Identify which cell holds the provided text, then report its (X, Y) central coordinate. 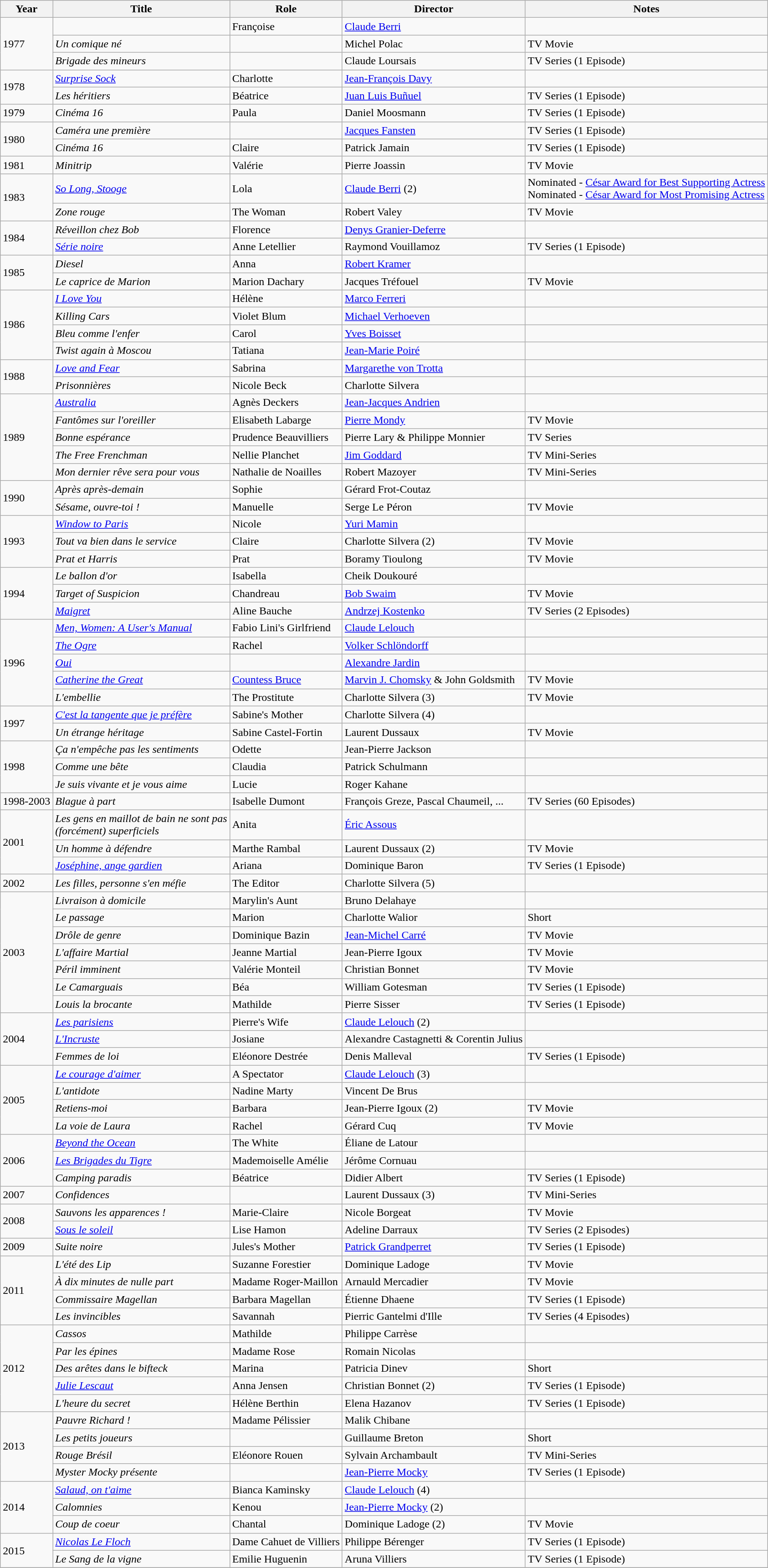
Robert Kramer (434, 264)
Les filles, personne s'en méfie (141, 883)
Denys Granier-Deferre (434, 229)
Sabrina (286, 368)
Role (286, 9)
Jim Goddard (434, 455)
Marvin J. Chomsky & John Goldsmith (434, 680)
Charlotte Silvera (434, 385)
Elena Hazanov (434, 1403)
1989 (26, 437)
Suzanne Forestier (286, 1264)
Love and Fear (141, 368)
1984 (26, 238)
Nicole Beck (286, 385)
Daniel Moosmann (434, 113)
La voie de Laura (141, 1126)
Serge Le Péron (434, 507)
Laurent Dussaux (3) (434, 1195)
Étienne Dhaene (434, 1299)
Pierre Joassin (434, 165)
1985 (26, 273)
Romain Nicolas (434, 1351)
Éliane de Latour (434, 1143)
Florence (286, 229)
Dominique Baron (434, 866)
Claude Berri (434, 26)
TV Series (4 Episodes) (646, 1316)
François Greze, Pascal Chaumeil, ... (434, 802)
Claude Lelouch (434, 628)
Dominique Bazin (286, 935)
I Love You (141, 299)
Ariana (286, 866)
Aruna Villiers (434, 1559)
Pierre Mondy (434, 420)
Dominique Ladoge (434, 1264)
Un comique né (141, 44)
Livraison à domicile (141, 900)
Nadine Marty (286, 1091)
Beyond the Ocean (141, 1143)
2006 (26, 1160)
2002 (26, 883)
Marthe Rambal (286, 848)
Maigret (141, 611)
Nathalie de Noailles (286, 472)
Les petits joueurs (141, 1438)
2014 (26, 1507)
Julie Lescaut (141, 1386)
Raymond Vouillamoz (434, 247)
À dix minutes de nulle part (141, 1282)
1993 (26, 541)
Manuelle (286, 507)
Notes (646, 9)
Claude Berri (2) (434, 189)
Countess Bruce (286, 680)
Patricia Dinev (434, 1369)
Gérard Cuq (434, 1126)
Charlotte Silvera (5) (434, 883)
L'heure du secret (141, 1403)
Mon dernier rêve sera pour vous (141, 472)
Pierre's Wife (286, 1021)
Emilie Huguenin (286, 1559)
Madame Pélissier (286, 1420)
Target of Suspicion (141, 593)
Chantal (286, 1524)
Lola (286, 189)
Philippe Bérenger (434, 1542)
Sabine's Mother (286, 715)
Anna (286, 264)
Les héritiers (141, 96)
Charlotte Walior (434, 918)
Isabella (286, 576)
Suite noire (141, 1247)
Eléonore Rouen (286, 1455)
Gérard Frot-Coutaz (434, 489)
Robert Valey (434, 212)
Men, Women: A User's Manual (141, 628)
Sous le soleil (141, 1230)
Fabio Lini's Girlfriend (286, 628)
2013 (26, 1446)
Dominique Ladoge (2) (434, 1524)
Prat et Harris (141, 559)
L'affaire Martial (141, 952)
Femmes de loi (141, 1056)
Tout va bien dans le service (141, 541)
Chandreau (286, 593)
L'embellie (141, 697)
1988 (26, 377)
Pierric Gantelmi d'Ille (434, 1316)
1980 (26, 139)
Des arêtes dans le bifteck (141, 1369)
Réveillon chez Bob (141, 229)
Marion Dachary (286, 281)
Nellie Planchet (286, 455)
Michel Polac (434, 44)
Claude Lelouch (2) (434, 1021)
Jacques Tréfouel (434, 281)
Péril imminent (141, 970)
2004 (26, 1039)
Tatiana (286, 351)
Bianca Kaminsky (286, 1490)
Charlotte Silvera (4) (434, 715)
Alexandre Jardin (434, 663)
Nicole Borgeat (434, 1212)
Caméra une première (141, 130)
Béa (286, 987)
Jérôme Cornuau (434, 1160)
Charlotte Silvera (3) (434, 697)
Hélène Berthin (286, 1403)
2012 (26, 1368)
Guillaume Breton (434, 1438)
Valérie Monteil (286, 970)
Après après-demain (141, 489)
Agnès Deckers (286, 403)
Les parisiens (141, 1021)
Jean-Pierre Mocky (2) (434, 1507)
Carol (286, 333)
Minitrip (141, 165)
Charlotte Silvera (2) (434, 541)
Prat (286, 559)
2011 (26, 1290)
Anne Letellier (286, 247)
Claudia (286, 766)
So Long, Stooge (141, 189)
Andrzej Kostenko (434, 611)
2001 (26, 843)
Isabelle Dumont (286, 802)
Jean-Pierre Igoux (434, 952)
Pierre Sisser (434, 1004)
Pauvre Richard ! (141, 1420)
Australia (141, 403)
Michael Verhoeven (434, 316)
2015 (26, 1550)
Camping paradis (141, 1178)
Sauvons les apparences ! (141, 1212)
Madame Rose (286, 1351)
TV Series (60 Episodes) (646, 802)
Myster Mocky présente (141, 1472)
Anita (286, 825)
Prisonnières (141, 385)
Sabine Castel-Fortin (286, 732)
Killing Cars (141, 316)
Twist again à Moscou (141, 351)
Drôle de genre (141, 935)
Jean-Pierre Mocky (434, 1472)
Marylin's Aunt (286, 900)
Denis Malleval (434, 1056)
Les invincibles (141, 1316)
Alexandre Castagnetti & Corentin Julius (434, 1039)
Lise Hamon (286, 1230)
Le Camarguais (141, 987)
Valérie (286, 165)
Catherine the Great (141, 680)
Laurent Dussaux (2) (434, 848)
L'antidote (141, 1091)
Bleu comme l'enfer (141, 333)
Jean-Marie Poiré (434, 351)
1998-2003 (26, 802)
Fantômes sur l'oreiller (141, 420)
William Gotesman (434, 987)
Yuri Mamin (434, 524)
Retiens-moi (141, 1108)
Nicolas Le Floch (141, 1542)
Louis la brocante (141, 1004)
Jean-François Davy (434, 78)
Claude Loursais (434, 61)
2007 (26, 1195)
Zone rouge (141, 212)
Je suis vivante et je vous aime (141, 784)
Le courage d'aimer (141, 1073)
Le caprice de Marion (141, 281)
Jean-Michel Carré (434, 935)
Nicole (286, 524)
2009 (26, 1247)
Boramy Tioulong (434, 559)
2005 (26, 1099)
Didier Albert (434, 1178)
1994 (26, 593)
Philippe Carrèse (434, 1333)
Prudence Beauvilliers (286, 437)
Juan Luis Buñuel (434, 96)
Margarethe von Trotta (434, 368)
1978 (26, 87)
Josiane (286, 1039)
Jules's Mother (286, 1247)
Coup de coeur (141, 1524)
A Spectator (286, 1073)
2008 (26, 1221)
Les Brigades du Tigre (141, 1160)
1979 (26, 113)
Brigade des mineurs (141, 61)
Charlotte (286, 78)
1981 (26, 165)
Claude Lelouch (3) (434, 1073)
Éric Assous (434, 825)
Eléonore Destrée (286, 1056)
Christian Bonnet (434, 970)
Lucie (286, 784)
Odette (286, 749)
Mademoiselle Amélie (286, 1160)
Patrick Schulmann (434, 766)
Adeline Darraux (434, 1230)
Volker Schlöndorff (434, 645)
1986 (26, 325)
Cheik Doukouré (434, 576)
Le ballon d'or (141, 576)
The Woman (286, 212)
1996 (26, 663)
Arnauld Mercadier (434, 1282)
Malik Chibane (434, 1420)
Robert Mazoyer (434, 472)
Nominated - César Award for Best Supporting ActressNominated - César Award for Most Promising Actress (646, 189)
Director (434, 9)
Marie-Claire (286, 1212)
Violet Blum (286, 316)
Diesel (141, 264)
Joséphine, ange gardien (141, 866)
Salaud, on t'aime (141, 1490)
Commissaire Magellan (141, 1299)
2003 (26, 952)
Aline Bauche (286, 611)
Savannah (286, 1316)
Elisabeth Labarge (286, 420)
Le Sang de la vigne (141, 1559)
L'Incruste (141, 1039)
Kenou (286, 1507)
C'est la tangente que je préfère (141, 715)
The Ogre (141, 645)
Roger Kahane (434, 784)
Jean-Jacques Andrien (434, 403)
Rouge Brésil (141, 1455)
Barbara Magellan (286, 1299)
The Prostitute (286, 697)
The Editor (286, 883)
Confidences (141, 1195)
Françoise (286, 26)
Un homme à défendre (141, 848)
Calomnies (141, 1507)
Ça n'empêche pas les sentiments (141, 749)
Marina (286, 1369)
The White (286, 1143)
1997 (26, 723)
1983 (26, 197)
Cassos (141, 1333)
Dame Cahuet de Villiers (286, 1542)
Paula (286, 113)
Anna Jensen (286, 1386)
Year (26, 9)
Christian Bonnet (2) (434, 1386)
Bonne espérance (141, 437)
Les gens en maillot de bain ne sont pas (forcément) superficiels (141, 825)
Title (141, 9)
Sésame, ouvre-toi ! (141, 507)
Vincent De Brus (434, 1091)
Surprise Sock (141, 78)
1977 (26, 44)
Comme une bête (141, 766)
Pierre Lary & Philippe Monnier (434, 437)
Patrick Jamain (434, 148)
Le passage (141, 918)
Hélène (286, 299)
Série noire (141, 247)
TV Series (646, 437)
Par les épines (141, 1351)
Yves Boisset (434, 333)
Patrick Grandperret (434, 1247)
1998 (26, 766)
L'été des Lip (141, 1264)
Sylvain Archambault (434, 1455)
Claude Lelouch (4) (434, 1490)
Sophie (286, 489)
Jean-Pierre Igoux (2) (434, 1108)
1990 (26, 498)
Un étrange héritage (141, 732)
Marion (286, 918)
Oui (141, 663)
Jeanne Martial (286, 952)
Bob Swaim (434, 593)
Marco Ferreri (434, 299)
Window to Paris (141, 524)
The Free Frenchman (141, 455)
Madame Roger-Maillon (286, 1282)
Bruno Delahaye (434, 900)
Laurent Dussaux (434, 732)
Barbara (286, 1108)
Jacques Fansten (434, 130)
Jean-Pierre Jackson (434, 749)
Blague à part (141, 802)
